Find where the given text appears and provide that cell's center as (X, Y) coordinate. 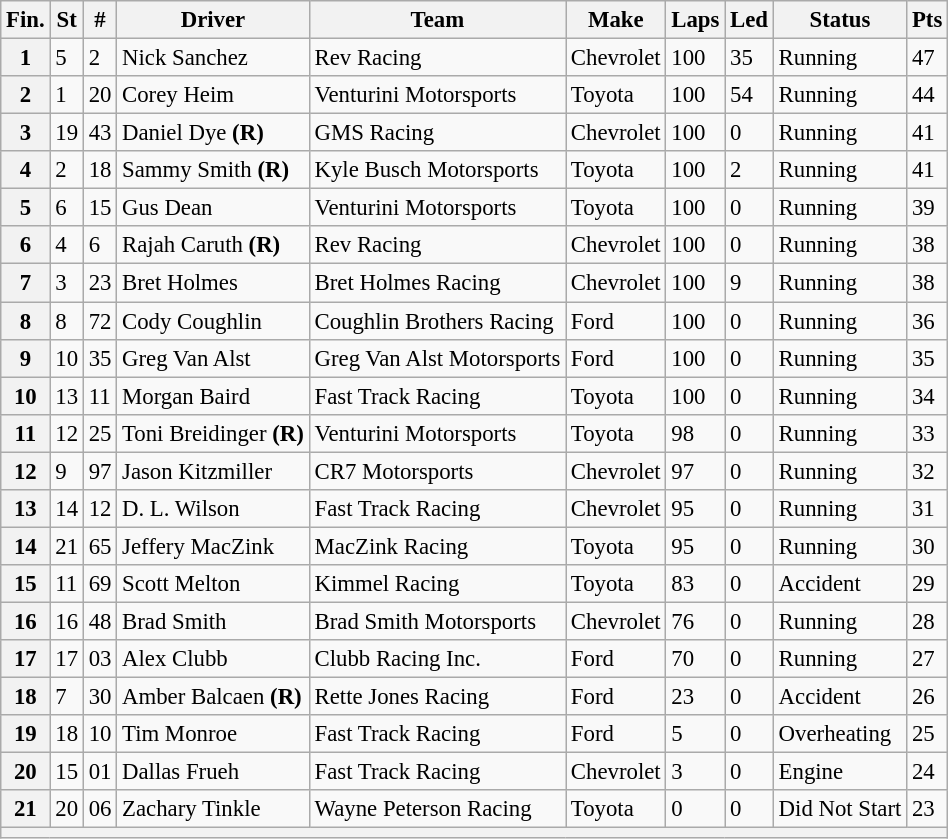
33 (928, 433)
Tim Monroe (213, 734)
Bret Holmes (213, 283)
Jason Kitzmiller (213, 471)
44 (928, 95)
D. L. Wilson (213, 509)
Gus Dean (213, 208)
65 (100, 546)
Wayne Peterson Racing (437, 809)
Status (840, 20)
Engine (840, 772)
Rette Jones Racing (437, 697)
39 (928, 208)
St (66, 20)
Clubb Racing Inc. (437, 659)
Laps (696, 20)
Alex Clubb (213, 659)
Kyle Busch Motorsports (437, 170)
Driver (213, 20)
Sammy Smith (R) (213, 170)
Amber Balcaen (R) (213, 697)
Toni Breidinger (R) (213, 433)
Rajah Caruth (R) (213, 245)
Nick Sanchez (213, 58)
Brad Smith (213, 621)
83 (696, 584)
# (100, 20)
36 (928, 321)
Did Not Start (840, 809)
GMS Racing (437, 133)
Brad Smith Motorsports (437, 621)
Greg Van Alst (213, 358)
29 (928, 584)
Fin. (26, 20)
Overheating (840, 734)
48 (100, 621)
26 (928, 697)
98 (696, 433)
Bret Holmes Racing (437, 283)
43 (100, 133)
Morgan Baird (213, 396)
Led (750, 20)
Greg Van Alst Motorsports (437, 358)
Jeffery MacZink (213, 546)
34 (928, 396)
Cody Coughlin (213, 321)
Zachary Tinkle (213, 809)
76 (696, 621)
24 (928, 772)
72 (100, 321)
Kimmel Racing (437, 584)
Team (437, 20)
Coughlin Brothers Racing (437, 321)
28 (928, 621)
06 (100, 809)
03 (100, 659)
Pts (928, 20)
Make (616, 20)
32 (928, 471)
54 (750, 95)
Corey Heim (213, 95)
01 (100, 772)
MacZink Racing (437, 546)
69 (100, 584)
Daniel Dye (R) (213, 133)
Dallas Frueh (213, 772)
47 (928, 58)
CR7 Motorsports (437, 471)
31 (928, 509)
Scott Melton (213, 584)
70 (696, 659)
27 (928, 659)
